Extract the (X, Y) coordinate from the center of the cell holding the provided text.  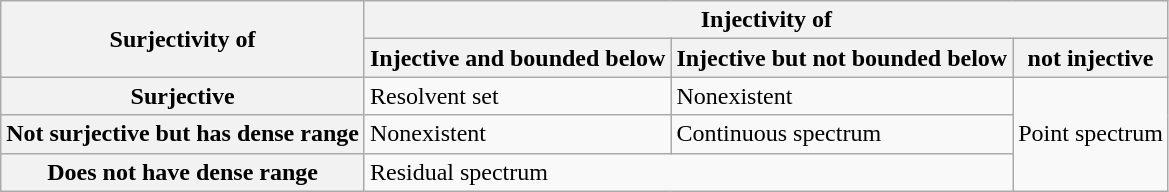
Point spectrum (1091, 134)
Does not have dense range (183, 172)
Injective and bounded below (517, 58)
Injective but not bounded below (842, 58)
Surjectivity of (183, 39)
Surjective (183, 96)
Injectivity of (766, 20)
Resolvent set (517, 96)
Residual spectrum (688, 172)
Continuous spectrum (842, 134)
not injective (1091, 58)
Not surjective but has dense range (183, 134)
